For the text-containing cell, return its midpoint in (X, Y) coordinate format. 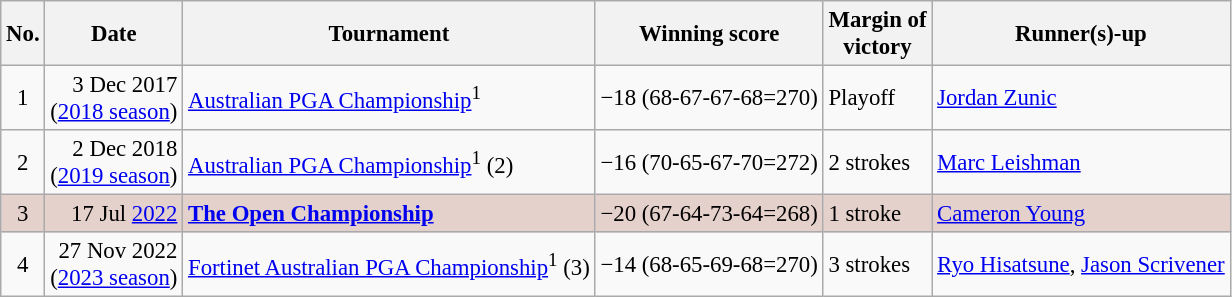
Jordan Zunic (1081, 98)
Fortinet Australian PGA Championship1 (3) (389, 264)
3 strokes (878, 264)
3 (23, 214)
No. (23, 34)
−14 (68-65-69-68=270) (709, 264)
1 stroke (878, 214)
The Open Championship (389, 214)
17 Jul 2022 (114, 214)
1 (23, 98)
−16 (70-65-67-70=272) (709, 162)
3 Dec 2017(2018 season) (114, 98)
Australian PGA Championship1 (389, 98)
Runner(s)-up (1081, 34)
Cameron Young (1081, 214)
Marc Leishman (1081, 162)
27 Nov 2022(2023 season) (114, 264)
Australian PGA Championship1 (2) (389, 162)
Playoff (878, 98)
−20 (67-64-73-64=268) (709, 214)
Winning score (709, 34)
4 (23, 264)
Ryo Hisatsune, Jason Scrivener (1081, 264)
Tournament (389, 34)
Date (114, 34)
2 (23, 162)
−18 (68-67-67-68=270) (709, 98)
2 strokes (878, 162)
2 Dec 2018(2019 season) (114, 162)
Margin ofvictory (878, 34)
